For the text-containing cell, return its midpoint in (x, y) coordinate format. 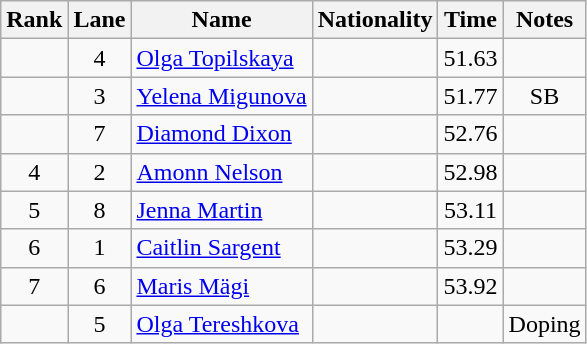
Maris Mägi (222, 286)
52.76 (470, 134)
Time (470, 20)
Nationality (375, 20)
51.63 (470, 58)
Notes (544, 20)
Doping (544, 324)
Rank (34, 20)
8 (100, 210)
53.29 (470, 248)
SB (544, 96)
52.98 (470, 172)
1 (100, 248)
Caitlin Sargent (222, 248)
3 (100, 96)
Olga Topilskaya (222, 58)
Jenna Martin (222, 210)
53.92 (470, 286)
Lane (100, 20)
Diamond Dixon (222, 134)
Name (222, 20)
Yelena Migunova (222, 96)
51.77 (470, 96)
53.11 (470, 210)
Amonn Nelson (222, 172)
Olga Tereshkova (222, 324)
2 (100, 172)
